Return (X, Y) of the center of cell containing provided text 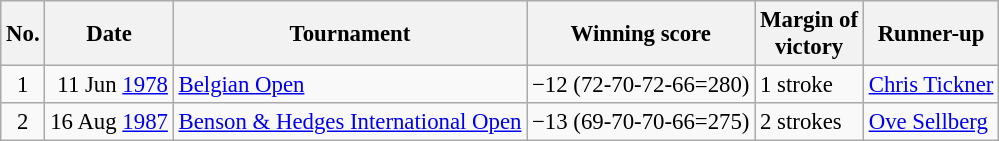
Chris Tickner (930, 85)
16 Aug 1987 (109, 122)
Runner-up (930, 34)
Margin ofvictory (810, 34)
Benson & Hedges International Open (350, 122)
Date (109, 34)
Ove Sellberg (930, 122)
11 Jun 1978 (109, 85)
1 stroke (810, 85)
−13 (69-70-70-66=275) (641, 122)
−12 (72-70-72-66=280) (641, 85)
No. (23, 34)
2 strokes (810, 122)
Belgian Open (350, 85)
Tournament (350, 34)
Winning score (641, 34)
2 (23, 122)
1 (23, 85)
